Detect which cell encompasses the target text, then output its (x, y) center coordinate. 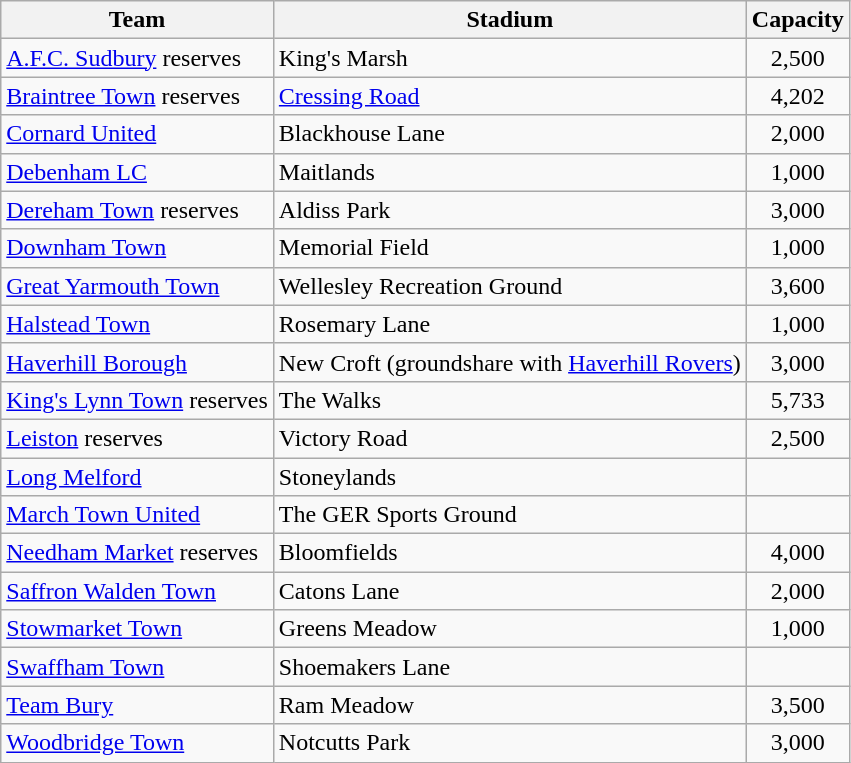
Memorial Field (510, 248)
King's Lynn Town reserves (138, 400)
Aldiss Park (510, 210)
Team Bury (138, 705)
Stoneylands (510, 477)
Maitlands (510, 172)
New Croft (groundshare with Haverhill Rovers) (510, 362)
Debenham LC (138, 172)
Dereham Town reserves (138, 210)
Cornard United (138, 134)
The Walks (510, 400)
Victory Road (510, 438)
Cressing Road (510, 96)
Ram Meadow (510, 705)
Great Yarmouth Town (138, 286)
Blackhouse Lane (510, 134)
Catons Lane (510, 591)
A.F.C. Sudbury reserves (138, 58)
Braintree Town reserves (138, 96)
Downham Town (138, 248)
Saffron Walden Town (138, 591)
Swaffham Town (138, 667)
5,733 (798, 400)
Stadium (510, 20)
Capacity (798, 20)
Woodbridge Town (138, 743)
King's Marsh (510, 58)
3,600 (798, 286)
Stowmarket Town (138, 629)
4,202 (798, 96)
Haverhill Borough (138, 362)
Leiston reserves (138, 438)
Shoemakers Lane (510, 667)
Needham Market reserves (138, 553)
March Town United (138, 515)
3,500 (798, 705)
Rosemary Lane (510, 324)
4,000 (798, 553)
Bloomfields (510, 553)
Notcutts Park (510, 743)
Greens Meadow (510, 629)
The GER Sports Ground (510, 515)
Halstead Town (138, 324)
Wellesley Recreation Ground (510, 286)
Long Melford (138, 477)
Team (138, 20)
